Pinpoint the cell where the given text exists, returning its (X, Y) midpoint coordinate. 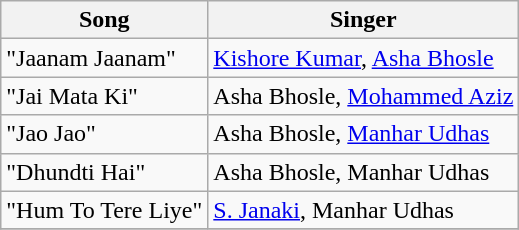
Song (104, 20)
"Hum To Tere Liye" (104, 210)
"Jai Mata Ki" (104, 96)
Kishore Kumar, Asha Bhosle (364, 58)
"Jao Jao" (104, 134)
Singer (364, 20)
S. Janaki, Manhar Udhas (364, 210)
Asha Bhosle, Mohammed Aziz (364, 96)
"Dhundti Hai" (104, 172)
"Jaanam Jaanam" (104, 58)
